Determine the (x, y) coordinate at the center of the cell enclosing the given text.  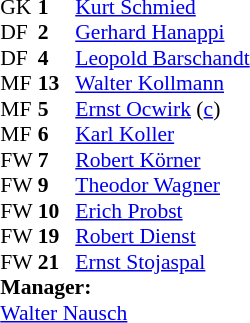
6 (57, 135)
21 (57, 262)
Ernst Ocwirk (c) (162, 109)
Gerhard Hanappi (162, 33)
Manager: (124, 287)
7 (57, 160)
13 (57, 83)
4 (57, 58)
Robert Körner (162, 160)
Erich Probst (162, 211)
Ernst Stojaspal (162, 262)
Karl Koller (162, 135)
Walter Kollmann (162, 83)
Leopold Barschandt (162, 58)
5 (57, 109)
9 (57, 185)
19 (57, 237)
Robert Dienst (162, 237)
2 (57, 33)
10 (57, 211)
Theodor Wagner (162, 185)
